Scan for the cell matching the given text and deliver its [x, y] coordinate at center. 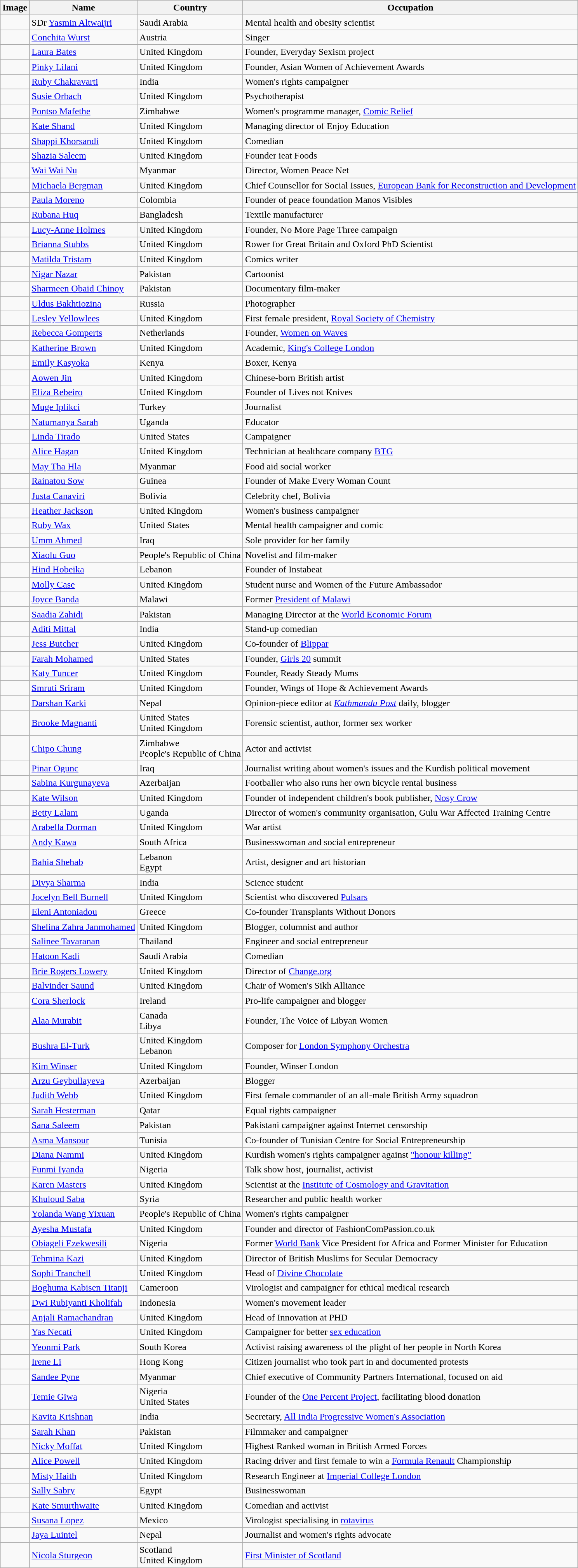
Malawi [190, 599]
SDr Yasmin Altwaijri [84, 23]
Lucy-Anne Holmes [84, 230]
Academic, King's College London [410, 348]
Bangladesh [190, 215]
Co-founder of Blippar [410, 644]
Austria [190, 37]
Footballer who also runs her own bicycle rental business [410, 783]
Mental health campaigner and comic [410, 525]
Asma Mansour [84, 1140]
Sarah Khan [84, 1431]
Equal rights campaigner [410, 1110]
Kate Smurthwaite [84, 1505]
Highest Ranked woman in British Armed Forces [410, 1446]
Businesswoman [410, 1491]
Cartoonist [410, 274]
Karen Masters [84, 1184]
Rubana Huq [84, 215]
Salinee Tavaranan [84, 942]
Paula Moreno [84, 200]
Aditi Mittal [84, 629]
Eleni Antoniadou [84, 912]
Virologist and campaigner for ethical medical research [410, 1288]
Virologist specialising in rotavirus [410, 1520]
Turkey [190, 407]
Xiaolu Guo [84, 555]
Shappi Khorsandi [84, 141]
Russia [190, 303]
Journalist and women's rights advocate [410, 1535]
Susie Orbach [84, 96]
Susana Lopez [84, 1520]
Celebrity chef, Bolivia [410, 496]
Founder, Winser London [410, 1066]
Pro-life campaigner and blogger [410, 1001]
Irene Li [84, 1362]
Science student [410, 882]
Conchita Wurst [84, 37]
Sally Sabry [84, 1491]
South Africa [190, 842]
Laura Bates [84, 52]
Egypt [190, 1491]
Sabina Kurgunayeva [84, 783]
Balvinder Saund [84, 986]
Country [190, 8]
Greece [190, 912]
Katy Tuncer [84, 673]
First Minister of Scotland [410, 1555]
Nigar Nazar [84, 274]
Businesswoman and social entrepreneur [410, 842]
Pakistani campaigner against Internet censorship [410, 1125]
Sandee Pyne [84, 1376]
Image [15, 8]
Stand-up comedian [410, 629]
Misty Haith [84, 1476]
Alaa Murabit [84, 1020]
Boghuma Kabisen Titanji [84, 1288]
Women's programme manager, Comic Relief [410, 111]
Name [84, 8]
Head of Divine Chocolate [410, 1273]
Ruby Chakravarti [84, 82]
Diana Nammi [84, 1155]
Campaigner [410, 437]
Aowen Jin [84, 377]
Founder, The Voice of Libyan Women [410, 1020]
Jaya Luintel [84, 1535]
Michaela Bergman [84, 185]
Founder and director of FashionComPassion.co.uk [410, 1229]
Sole provider for her family [410, 540]
Sana Saleem [84, 1125]
Hatoon Kadi [84, 956]
Andy Kawa [84, 842]
Darshan Karki [84, 703]
Secretary, All India Progressive Women's Association [410, 1416]
Women's business campaigner [410, 511]
Chair of Women's Sikh Alliance [410, 986]
Former President of Malawi [410, 599]
Jocelyn Bell Burnell [84, 897]
Muge Iplikci [84, 407]
Kim Winser [84, 1066]
Anjali Ramachandran [84, 1317]
Chinese-born British artist [410, 377]
Sharmeen Obaid Chinoy [84, 289]
Rower for Great Britain and Oxford PhD Scientist [410, 244]
Founder, Girls 20 summit [410, 659]
Temie Giwa [84, 1397]
Founder, Women on Waves [410, 333]
Founder of independent children's book publisher, Nosy Crow [410, 798]
Betty Lalam [84, 813]
Shazia Saleem [84, 155]
Bushra El-Turk [84, 1046]
Founder of the One Percent Project, facilitating blood donation [410, 1397]
Founder of peace foundation Manos Visibles [410, 200]
Pinky Lilani [84, 67]
Natumanya Sarah [84, 422]
Judith Webb [84, 1095]
Journalist [410, 407]
Research Engineer at Imperial College London [410, 1476]
Justa Canaviri [84, 496]
Blogger [410, 1081]
Comics writer [410, 259]
Director of Change.org [410, 971]
Alice Hagan [84, 452]
Founder ieat Foods [410, 155]
Comedian and activist [410, 1505]
Activist raising awareness of the plight of her people in North Korea [410, 1347]
Composer for London Symphony Orchestra [410, 1046]
Yeonmi Park [84, 1347]
Founder, No More Page Three campaign [410, 230]
Managing director of Enjoy Education [410, 126]
Shelina Zahra Janmohamed [84, 927]
Emily Kasyoka [84, 363]
Forensic scientist, author, former sex worker [410, 723]
NigeriaUnited States [190, 1397]
Uldus Bakhtiozina [84, 303]
Documentary film-maker [410, 289]
Yolanda Wang Yixuan [84, 1214]
Scientist who discovered Pulsars [410, 897]
Netherlands [190, 333]
Jess Butcher [84, 644]
Founder, Asian Women of Achievement Awards [410, 67]
Brianna Stubbs [84, 244]
Smruti Sriram [84, 688]
Founder, Everyday Sexism project [410, 52]
Mexico [190, 1520]
Brooke Magnanti [84, 723]
Dwi Rubiyanti Kholifah [84, 1303]
Arzu Geybullayeva [84, 1081]
Ireland [190, 1001]
Director of British Muslims for Secular Democracy [410, 1258]
Divya Sharma [84, 882]
United States United Kingdom [190, 723]
Opinion-piece editor at Kathmandu Post daily, blogger [410, 703]
Molly Case [84, 584]
Tehmina Kazi [84, 1258]
Head of Innovation at PHD [410, 1317]
Mental health and obesity scientist [410, 23]
Founder of Make Every Woman Count [410, 481]
Thailand [190, 942]
Founder, Ready Steady Mums [410, 673]
United KingdomLebanon [190, 1046]
Cameroon [190, 1288]
Novelist and film-maker [410, 555]
Guinea [190, 481]
Bahia Shehab [84, 862]
Saadia Zahidi [84, 614]
Hong Kong [190, 1362]
Sophi Tranchell [84, 1273]
Technician at healthcare company BTG [410, 452]
Chief executive of Community Partners International, focused on aid [410, 1376]
Obiageli Ezekwesili [84, 1244]
South Korea [190, 1347]
Arabella Dorman [84, 827]
Qatar [190, 1110]
Eliza Rebeiro [84, 392]
Founder of Instabeat [410, 570]
Colombia [190, 200]
Umm Ahmed [84, 540]
Nicky Moffat [84, 1446]
Founder of Lives not Knives [410, 392]
Rebecca Gomperts [84, 333]
Yas Necati [84, 1332]
Alice Powell [84, 1461]
Heather Jackson [84, 511]
First female president, Royal Society of Chemistry [410, 318]
Brie Rogers Lowery [84, 971]
Joyce Banda [84, 599]
Katherine Brown [84, 348]
Pinar Ogunc [84, 768]
Artist, designer and art historian [410, 862]
Ayesha Mustafa [84, 1229]
Campaigner for better sex education [410, 1332]
Kate Shand [84, 126]
Kate Wilson [84, 798]
Citizen journalist who took part in and documented protests [410, 1362]
Linda Tirado [84, 437]
Wai Wai Nu [84, 170]
Pontso Mafethe [84, 111]
Educator [410, 422]
Photographer [410, 303]
Hind Hobeika [84, 570]
Lebanon [190, 570]
Founder, Wings of Hope & Achievement Awards [410, 688]
Nicola Sturgeon [84, 1555]
Lesley Yellowlees [84, 318]
Sarah Hesterman [84, 1110]
ScotlandUnited Kingdom [190, 1555]
Textile manufacturer [410, 215]
LebanonEgypt [190, 862]
Engineer and social entrepreneur [410, 942]
Bolivia [190, 496]
Women's movement leader [410, 1303]
Co-founder Transplants Without Donors [410, 912]
Indonesia [190, 1303]
Racing driver and first female to win a Formula Renault Championship [410, 1461]
War artist [410, 827]
Kenya [190, 363]
CanadaLibya [190, 1020]
Journalist writing about women's issues and the Kurdish political movement [410, 768]
Student nurse and Women of the Future Ambassador [410, 584]
Director, Women Peace Net [410, 170]
Psychotherapist [410, 96]
Actor and activist [410, 748]
Rainatou Sow [84, 481]
Syria [190, 1199]
Scientist at the Institute of Cosmology and Gravitation [410, 1184]
Zimbabwe [190, 111]
Blogger, columnist and author [410, 927]
Khuloud Saba [84, 1199]
Matilda Tristam [84, 259]
Researcher and public health worker [410, 1199]
Talk show host, journalist, activist [410, 1169]
Tunisia [190, 1140]
Kurdish women's rights campaigner against "honour killing" [410, 1155]
Managing Director at the World Economic Forum [410, 614]
May Tha Hla [84, 466]
Funmi Iyanda [84, 1169]
Former World Bank Vice President for Africa and Former Minister for Education [410, 1244]
Cora Sherlock [84, 1001]
Singer [410, 37]
Kavita Krishnan [84, 1416]
Boxer, Kenya [410, 363]
ZimbabwePeople's Republic of China [190, 748]
Chief Counsellor for Social Issues, European Bank for Reconstruction and Development [410, 185]
Co-founder of Tunisian Centre for Social Entrepreneurship [410, 1140]
First female commander of an all-male British Army squadron [410, 1095]
Director of women's community organisation, Gulu War Affected Training Centre [410, 813]
Filmmaker and campaigner [410, 1431]
Ruby Wax [84, 525]
Food aid social worker [410, 466]
Farah Mohamed [84, 659]
Occupation [410, 8]
Chipo Chung [84, 748]
